Detect which cell encompasses the target text, then output its (x, y) center coordinate. 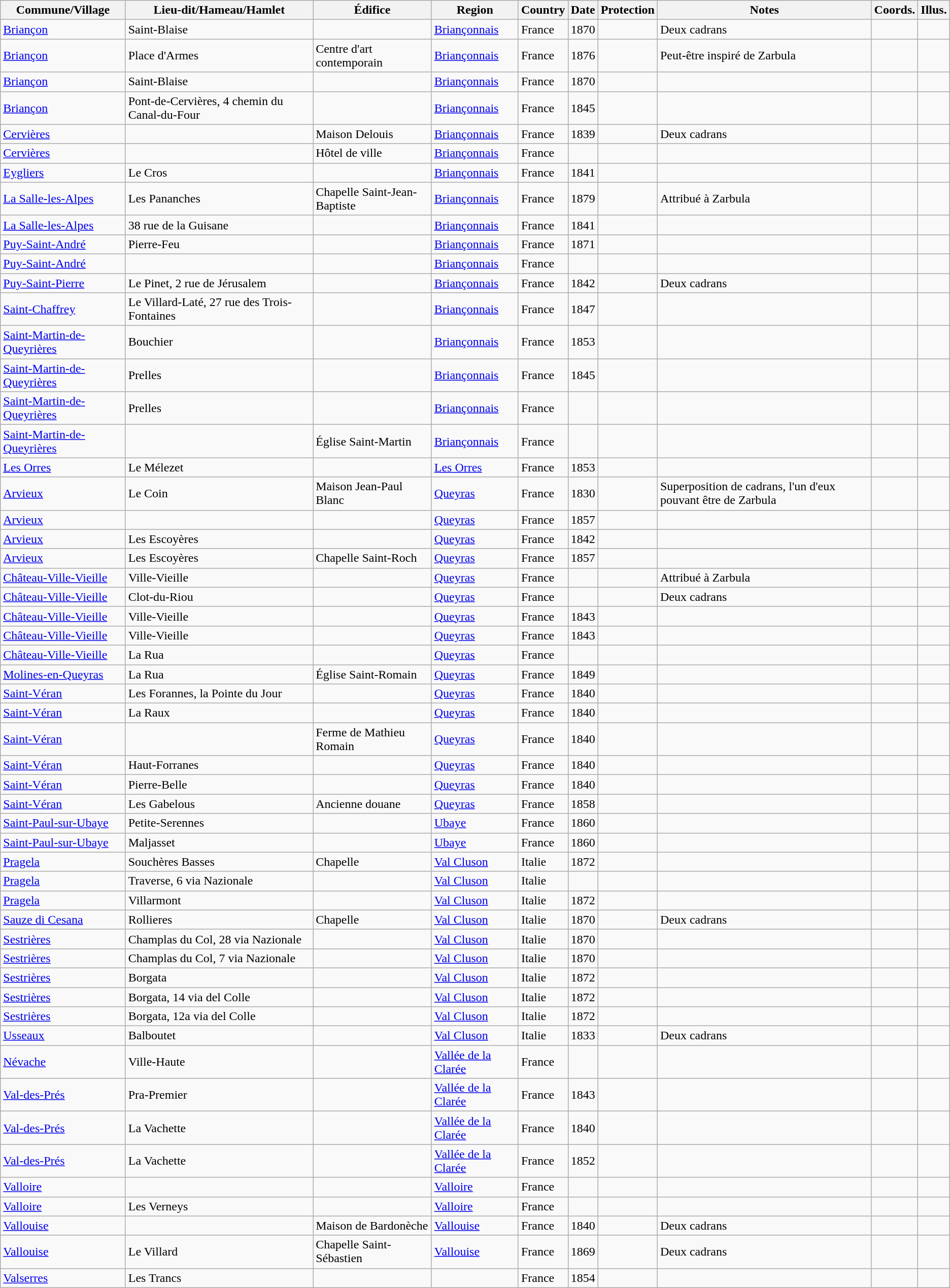
1879 (583, 199)
Chapelle Saint-Sébastien (372, 1251)
Date (583, 10)
Pra-Premier (219, 1095)
Place d'Armes (219, 56)
Eygliers (63, 173)
La Raux (219, 713)
Névache (63, 1062)
38 rue de la Guisane (219, 225)
Pierre-Belle (219, 785)
Ville-Haute (219, 1062)
Borgata, 12a via del Colle (219, 1016)
1854 (583, 1278)
Le Villard-Laté, 27 rue des Trois-Fontaines (219, 310)
Le Cros (219, 173)
Region (475, 10)
Clot-du-Riou (219, 597)
Lieu-dit/Hameau/Hamlet (219, 10)
1839 (583, 134)
Le Coin (219, 493)
Bouchier (219, 342)
Maljasset (219, 842)
Molines-en-Queyras (63, 674)
Superposition de cadrans, l'un d'eux pouvant être de Zarbula (764, 493)
Usseaux (63, 1036)
Valserres (63, 1278)
Le Villard (219, 1251)
Commune/Village (63, 10)
Centre d'art contemporain (372, 56)
Les Pananches (219, 199)
Borgata (219, 977)
Saint-Chaffrey (63, 310)
Protection (627, 10)
Ancienne douane (372, 804)
Sauze di Cesana (63, 920)
Église Saint-Romain (372, 674)
Les Gabelous (219, 804)
Les Forannes, la Pointe du Jour (219, 694)
Ferme de Mathieu Romain (372, 739)
1852 (583, 1161)
Maison Delouis (372, 134)
Borgata, 14 via del Colle (219, 997)
1833 (583, 1036)
Église Saint-Martin (372, 442)
Les Trancs (219, 1278)
Villarmont (219, 900)
1830 (583, 493)
1871 (583, 244)
Hôtel de ville (372, 153)
Coords. (895, 10)
Balboutet (219, 1036)
Chapelle Saint-Roch (372, 558)
Rollieres (219, 920)
1876 (583, 56)
Souchères Basses (219, 862)
Illus. (934, 10)
1849 (583, 674)
Pont-de-Cervières, 4 chemin du Canal-du-Four (219, 108)
Chapelle Saint-Jean-Baptiste (372, 199)
Les Verneys (219, 1206)
1847 (583, 310)
Notes (764, 10)
Pierre-Feu (219, 244)
Haut-Forranes (219, 765)
Le Mélezet (219, 467)
Maison Jean-Paul Blanc (372, 493)
Le Pinet, 2 rue de Jérusalem (219, 283)
Petite-Serennes (219, 823)
Country (543, 10)
Champlas du Col, 28 via Nazionale (219, 939)
Maison de Bardonèche (372, 1226)
Traverse, 6 via Nazionale (219, 881)
1858 (583, 804)
Peut-être inspiré de Zarbula (764, 56)
1869 (583, 1251)
Champlas du Col, 7 via Nazionale (219, 958)
Édifice (372, 10)
Puy-Saint-Pierre (63, 283)
